From the cell containing the given text, extract its center point as [X, Y] coordinate. 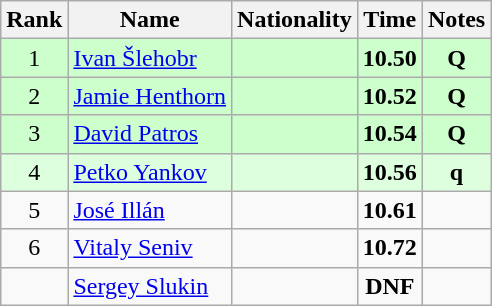
10.50 [390, 58]
q [456, 172]
Time [390, 20]
1 [34, 58]
Petko Yankov [150, 172]
Vitaly Seniv [150, 248]
4 [34, 172]
Nationality [295, 20]
José Illán [150, 210]
David Patros [150, 134]
2 [34, 96]
5 [34, 210]
Rank [34, 20]
Ivan Šlehobr [150, 58]
Sergey Slukin [150, 286]
DNF [390, 286]
10.54 [390, 134]
10.52 [390, 96]
Jamie Henthorn [150, 96]
10.56 [390, 172]
6 [34, 248]
Notes [456, 20]
3 [34, 134]
10.61 [390, 210]
10.72 [390, 248]
Name [150, 20]
